Pinpoint the cell where the given text exists, returning its [X, Y] midpoint coordinate. 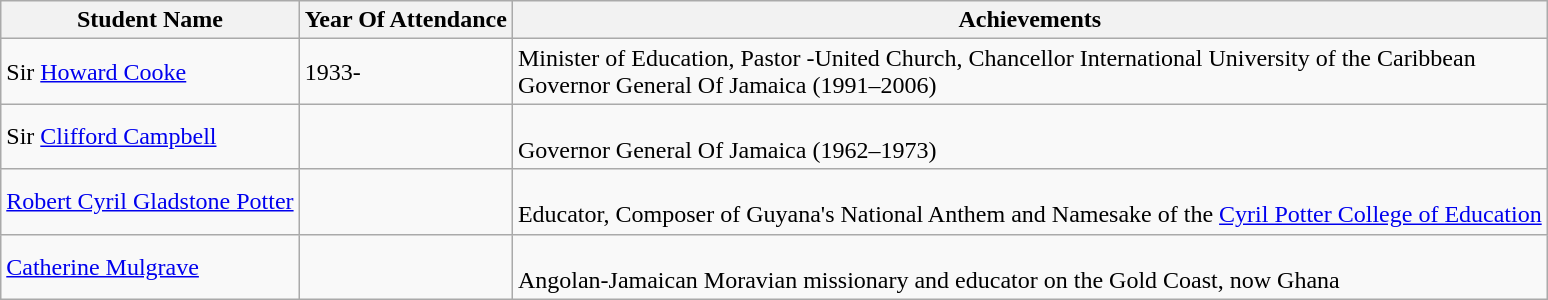
Achievements [1030, 20]
Angolan-Jamaican Moravian missionary and educator on the Gold Coast, now Ghana [1030, 266]
Sir Clifford Campbell [150, 136]
Educator, Composer of Guyana's National Anthem and Namesake of the Cyril Potter College of Education [1030, 202]
Student Name [150, 20]
Year Of Attendance [406, 20]
Robert Cyril Gladstone Potter [150, 202]
Minister of Education, Pastor -United Church, Chancellor International University of the CaribbeanGovernor General Of Jamaica (1991–2006) [1030, 72]
Catherine Mulgrave [150, 266]
Governor General Of Jamaica (1962–1973) [1030, 136]
Sir Howard Cooke [150, 72]
1933- [406, 72]
